Detect which cell encompasses the target text, then output its (x, y) center coordinate. 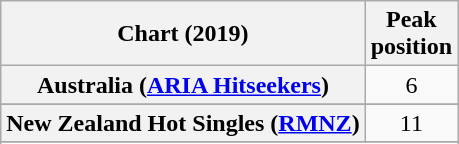
New Zealand Hot Singles (RMNZ) (183, 123)
6 (411, 85)
Chart (2019) (183, 34)
Peakposition (411, 34)
Australia (ARIA Hitseekers) (183, 85)
11 (411, 123)
